From the cell containing the given text, extract its center point as [X, Y] coordinate. 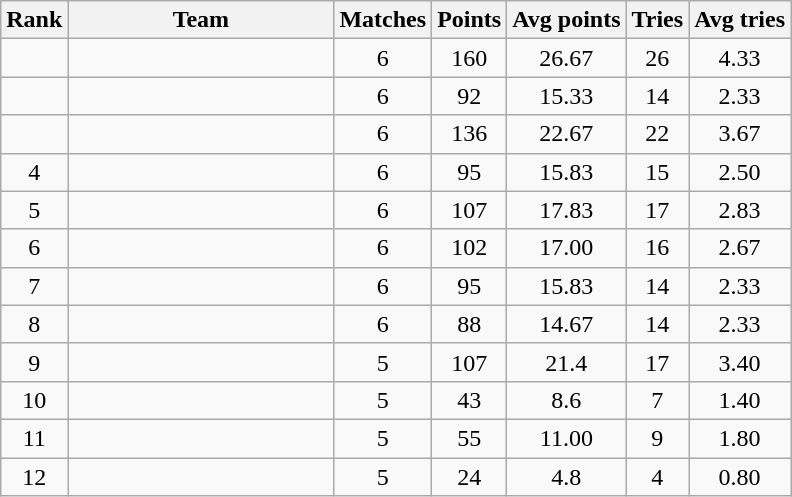
92 [470, 96]
1.40 [740, 400]
8.6 [566, 400]
15.33 [566, 96]
Points [470, 20]
14.67 [566, 324]
17.83 [566, 210]
24 [470, 477]
2.50 [740, 172]
Team [201, 20]
136 [470, 134]
102 [470, 248]
21.4 [566, 362]
Matches [383, 20]
10 [34, 400]
4.8 [566, 477]
88 [470, 324]
2.67 [740, 248]
26.67 [566, 58]
26 [658, 58]
2.83 [740, 210]
17.00 [566, 248]
Rank [34, 20]
11.00 [566, 438]
0.80 [740, 477]
16 [658, 248]
Tries [658, 20]
55 [470, 438]
3.67 [740, 134]
12 [34, 477]
11 [34, 438]
Avg points [566, 20]
22.67 [566, 134]
22 [658, 134]
3.40 [740, 362]
8 [34, 324]
Avg tries [740, 20]
43 [470, 400]
160 [470, 58]
4.33 [740, 58]
15 [658, 172]
1.80 [740, 438]
